Scan for the cell matching the given text and deliver its [X, Y] coordinate at center. 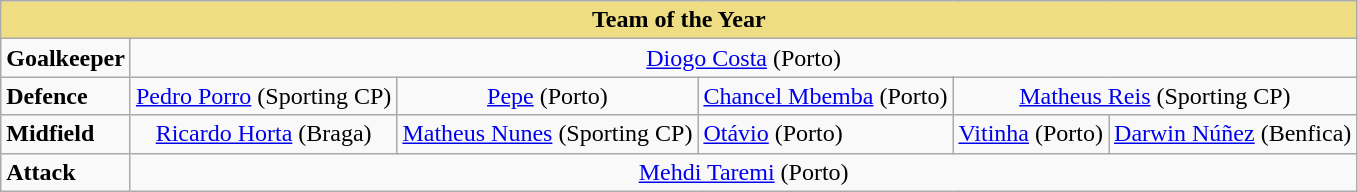
Matheus Nunes (Sporting CP) [548, 134]
Team of the Year [679, 20]
Otávio (Porto) [826, 134]
Midfield [66, 134]
Defence [66, 96]
Mehdi Taremi (Porto) [743, 172]
Attack [66, 172]
Pepe (Porto) [548, 96]
Goalkeeper [66, 58]
Matheus Reis (Sporting CP) [1155, 96]
Ricardo Horta (Braga) [263, 134]
Diogo Costa (Porto) [743, 58]
Pedro Porro (Sporting CP) [263, 96]
Darwin Núñez (Benfica) [1233, 134]
Chancel Mbemba (Porto) [826, 96]
Vitinha (Porto) [1031, 134]
